Locate the cell with the specified text and output its [x, y] center coordinate. 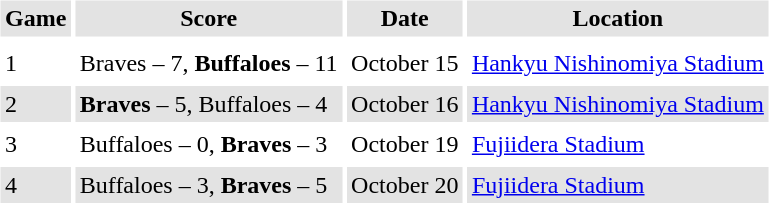
October 20 [405, 185]
2 [35, 104]
1 [35, 64]
Date [405, 18]
Score [208, 18]
Braves – 7, Buffaloes – 11 [208, 64]
3 [35, 144]
4 [35, 185]
October 19 [405, 144]
October 16 [405, 104]
October 15 [405, 64]
Buffaloes – 3, Braves – 5 [208, 185]
Location [618, 18]
Game [35, 18]
Buffaloes – 0, Braves – 3 [208, 144]
Braves – 5, Buffaloes – 4 [208, 104]
